From the cell containing the given text, extract its center point as (X, Y) coordinate. 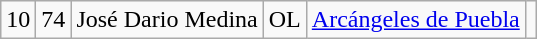
74 (54, 20)
José Dario Medina (167, 20)
Arcángeles de Puebla (416, 20)
OL (284, 20)
10 (18, 20)
